Detect which cell encompasses the target text, then output its [x, y] center coordinate. 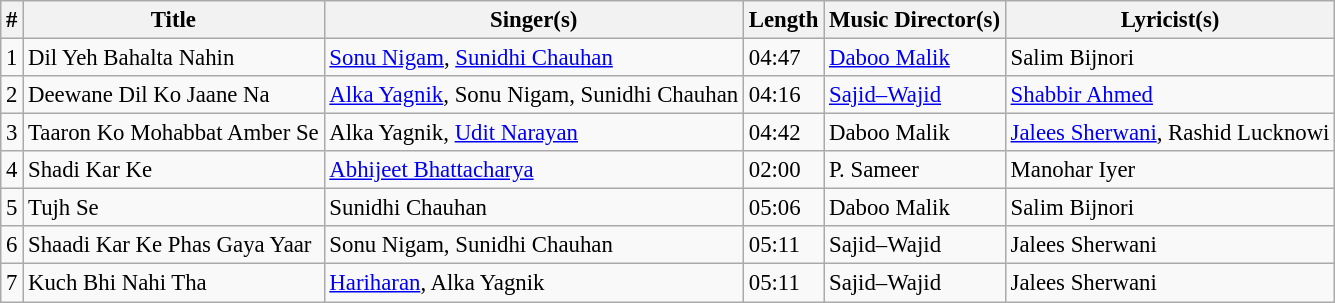
Lyricist(s) [1170, 20]
1 [12, 58]
Abhijeet Bhattacharya [534, 170]
Tujh Se [174, 208]
Shabbir Ahmed [1170, 95]
Length [783, 20]
4 [12, 170]
Title [174, 20]
04:42 [783, 133]
3 [12, 133]
Singer(s) [534, 20]
02:00 [783, 170]
P. Sameer [915, 170]
Alka Yagnik, Sonu Nigam, Sunidhi Chauhan [534, 95]
Shaadi Kar Ke Phas Gaya Yaar [174, 245]
05:06 [783, 208]
5 [12, 208]
Music Director(s) [915, 20]
Deewane Dil Ko Jaane Na [174, 95]
Dil Yeh Bahalta Nahin [174, 58]
2 [12, 95]
Manohar Iyer [1170, 170]
04:16 [783, 95]
Hariharan, Alka Yagnik [534, 283]
Taaron Ko Mohabbat Amber Se [174, 133]
Alka Yagnik, Udit Narayan [534, 133]
Jalees Sherwani, Rashid Lucknowi [1170, 133]
Shadi Kar Ke [174, 170]
7 [12, 283]
# [12, 20]
04:47 [783, 58]
Sunidhi Chauhan [534, 208]
Kuch Bhi Nahi Tha [174, 283]
6 [12, 245]
